Output the [X, Y] coordinate of the center of the cell containing the given text.  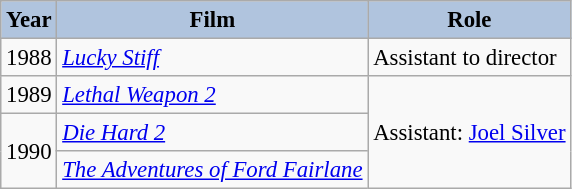
Year [29, 20]
The Adventures of Ford Fairlane [212, 170]
Role [470, 20]
1990 [29, 152]
Die Hard 2 [212, 133]
Assistant: Joel Silver [470, 132]
Film [212, 20]
Lucky Stiff [212, 58]
1988 [29, 58]
Lethal Weapon 2 [212, 95]
1989 [29, 95]
Assistant to director [470, 58]
